Output the [X, Y] coordinate of the center of the cell containing the given text.  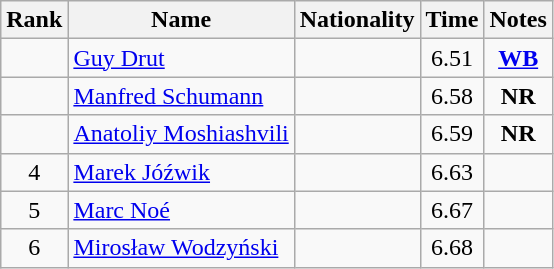
6.58 [452, 96]
6.63 [452, 172]
5 [34, 210]
Notes [518, 20]
Rank [34, 20]
WB [518, 58]
6.59 [452, 134]
4 [34, 172]
Manfred Schumann [181, 96]
6.68 [452, 248]
Mirosław Wodzyński [181, 248]
Guy Drut [181, 58]
Name [181, 20]
Marc Noé [181, 210]
6 [34, 248]
6.51 [452, 58]
6.67 [452, 210]
Nationality [357, 20]
Anatoliy Moshiashvili [181, 134]
Marek Jóźwik [181, 172]
Time [452, 20]
